Locate the cell with the specified text and output its (X, Y) center coordinate. 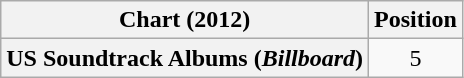
5 (416, 58)
US Soundtrack Albums (Billboard) (185, 58)
Position (416, 20)
Chart (2012) (185, 20)
